For the text-containing cell, return its midpoint in [X, Y] coordinate format. 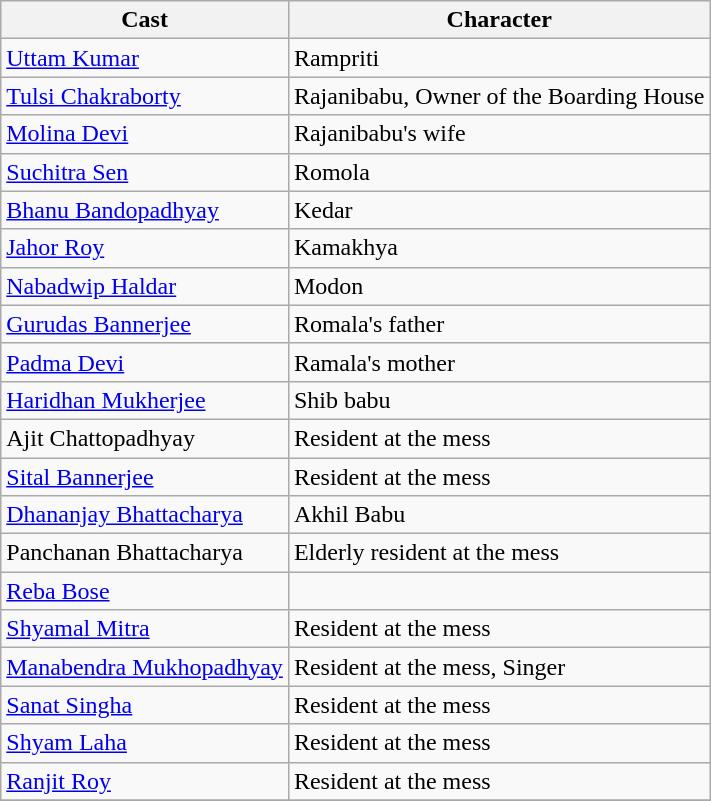
Jahor Roy [145, 248]
Nabadwip Haldar [145, 286]
Panchanan Bhattacharya [145, 553]
Character [499, 20]
Rampriti [499, 58]
Molina Devi [145, 134]
Uttam Kumar [145, 58]
Resident at the mess, Singer [499, 667]
Gurudas Bannerjee [145, 324]
Sital Bannerjee [145, 477]
Tulsi Chakraborty [145, 96]
Ranjit Roy [145, 781]
Manabendra Mukhopadhyay [145, 667]
Akhil Babu [499, 515]
Kedar [499, 210]
Modon [499, 286]
Padma Devi [145, 362]
Ramala's mother [499, 362]
Sanat Singha [145, 705]
Rajanibabu's wife [499, 134]
Shyam Laha [145, 743]
Ajit Chattopadhyay [145, 438]
Shib babu [499, 400]
Elderly resident at the mess [499, 553]
Kamakhya [499, 248]
Shyamal Mitra [145, 629]
Dhananjay Bhattacharya [145, 515]
Romala's father [499, 324]
Rajanibabu, Owner of the Boarding House [499, 96]
Suchitra Sen [145, 172]
Bhanu Bandopadhyay [145, 210]
Cast [145, 20]
Romola [499, 172]
Haridhan Mukherjee [145, 400]
Reba Bose [145, 591]
